Determine the (X, Y) coordinate at the center of the cell enclosing the given text.  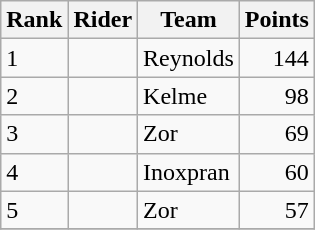
1 (34, 58)
144 (276, 58)
Inoxpran (189, 172)
Rank (34, 20)
Kelme (189, 96)
Reynolds (189, 58)
Rider (103, 20)
60 (276, 172)
3 (34, 134)
2 (34, 96)
4 (34, 172)
5 (34, 210)
69 (276, 134)
98 (276, 96)
57 (276, 210)
Team (189, 20)
Points (276, 20)
